For the text-containing cell, return its midpoint in (x, y) coordinate format. 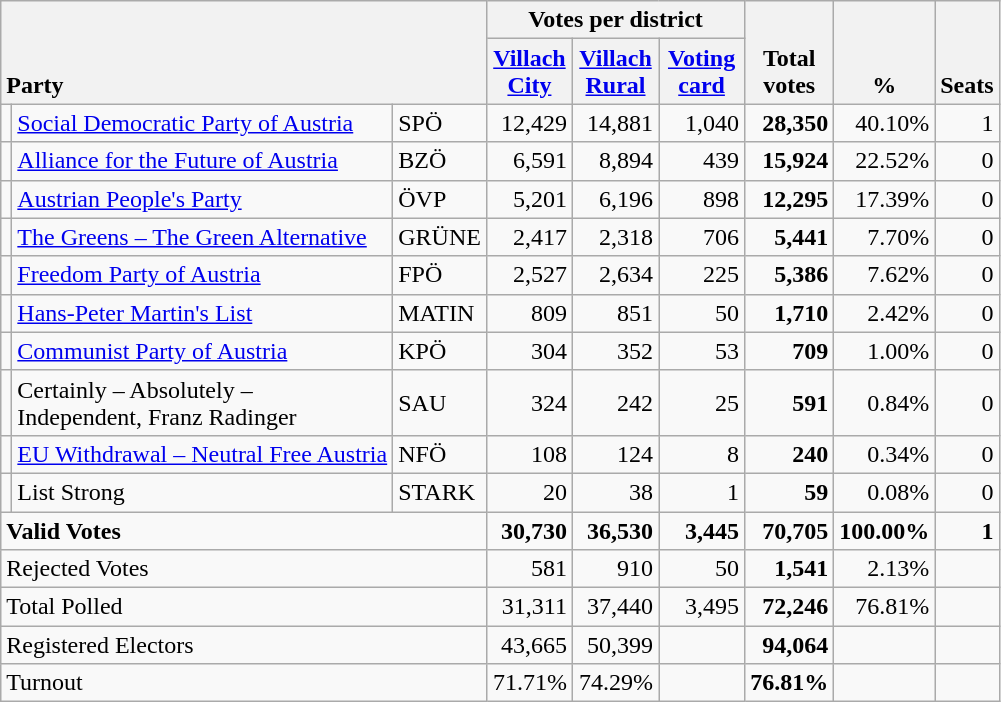
50,399 (615, 645)
6,591 (529, 161)
72,246 (790, 607)
8 (702, 454)
5,441 (790, 237)
Votingcard (702, 72)
Totalvotes (790, 52)
12,295 (790, 199)
Registered Electors (244, 645)
The Greens – The Green Alternative (202, 237)
14,881 (615, 123)
910 (615, 569)
Freedom Party of Austria (202, 275)
5,386 (790, 275)
Party (244, 52)
Communist Party of Austria (202, 351)
Social Democratic Party of Austria (202, 123)
304 (529, 351)
15,924 (790, 161)
30,730 (529, 531)
1,040 (702, 123)
Turnout (244, 683)
809 (529, 313)
MATIN (440, 313)
2.13% (884, 569)
12,429 (529, 123)
242 (615, 402)
VillachCity (529, 72)
439 (702, 161)
3,445 (702, 531)
8,894 (615, 161)
17.39% (884, 199)
KPÖ (440, 351)
591 (790, 402)
VillachRural (615, 72)
6,196 (615, 199)
Alliance for the Future of Austria (202, 161)
Total Polled (244, 607)
70,705 (790, 531)
28,350 (790, 123)
Hans-Peter Martin's List (202, 313)
709 (790, 351)
1,710 (790, 313)
7.62% (884, 275)
BZÖ (440, 161)
53 (702, 351)
Valid Votes (244, 531)
STARK (440, 492)
100.00% (884, 531)
3,495 (702, 607)
94,064 (790, 645)
1.00% (884, 351)
Seats (967, 52)
225 (702, 275)
Austrian People's Party (202, 199)
20 (529, 492)
List Strong (202, 492)
898 (702, 199)
37,440 (615, 607)
0.84% (884, 402)
ÖVP (440, 199)
352 (615, 351)
2,634 (615, 275)
2,417 (529, 237)
Certainly – Absolutely –Independent, Franz Radinger (202, 402)
2,318 (615, 237)
7.70% (884, 237)
1,541 (790, 569)
71.71% (529, 683)
NFÖ (440, 454)
40.10% (884, 123)
108 (529, 454)
0.34% (884, 454)
43,665 (529, 645)
2,527 (529, 275)
124 (615, 454)
324 (529, 402)
0.08% (884, 492)
GRÜNE (440, 237)
851 (615, 313)
% (884, 52)
SPÖ (440, 123)
22.52% (884, 161)
SAU (440, 402)
581 (529, 569)
FPÖ (440, 275)
Votes per district (615, 20)
706 (702, 237)
31,311 (529, 607)
EU Withdrawal – Neutral Free Austria (202, 454)
59 (790, 492)
25 (702, 402)
2.42% (884, 313)
36,530 (615, 531)
240 (790, 454)
74.29% (615, 683)
Rejected Votes (244, 569)
5,201 (529, 199)
38 (615, 492)
